Scan for the cell matching the given text and deliver its [X, Y] coordinate at center. 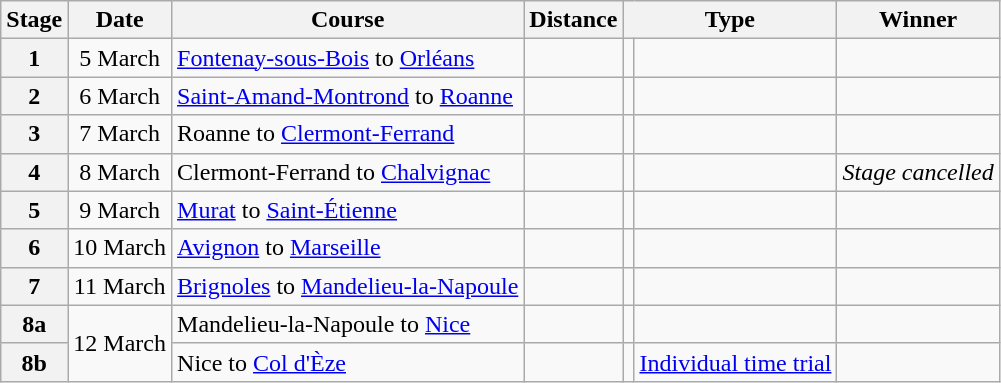
6 [34, 248]
Date [120, 20]
Stage [34, 20]
Saint-Amand-Montrond to Roanne [348, 96]
Murat to Saint-Étienne [348, 210]
7 [34, 286]
Distance [574, 20]
8 March [120, 172]
Nice to Col d'Èze [348, 362]
Fontenay-sous-Bois to Orléans [348, 58]
7 March [120, 134]
4 [34, 172]
Individual time trial [736, 362]
Brignoles to Mandelieu-la-Napoule [348, 286]
1 [34, 58]
12 March [120, 343]
6 March [120, 96]
8a [34, 324]
8b [34, 362]
Stage cancelled [918, 172]
10 March [120, 248]
Avignon to Marseille [348, 248]
Type [730, 20]
5 [34, 210]
2 [34, 96]
Clermont-Ferrand to Chalvignac [348, 172]
11 March [120, 286]
3 [34, 134]
Mandelieu-la-Napoule to Nice [348, 324]
Course [348, 20]
9 March [120, 210]
Winner [918, 20]
5 March [120, 58]
Roanne to Clermont-Ferrand [348, 134]
